Output the (X, Y) coordinate of the center of the cell containing the given text.  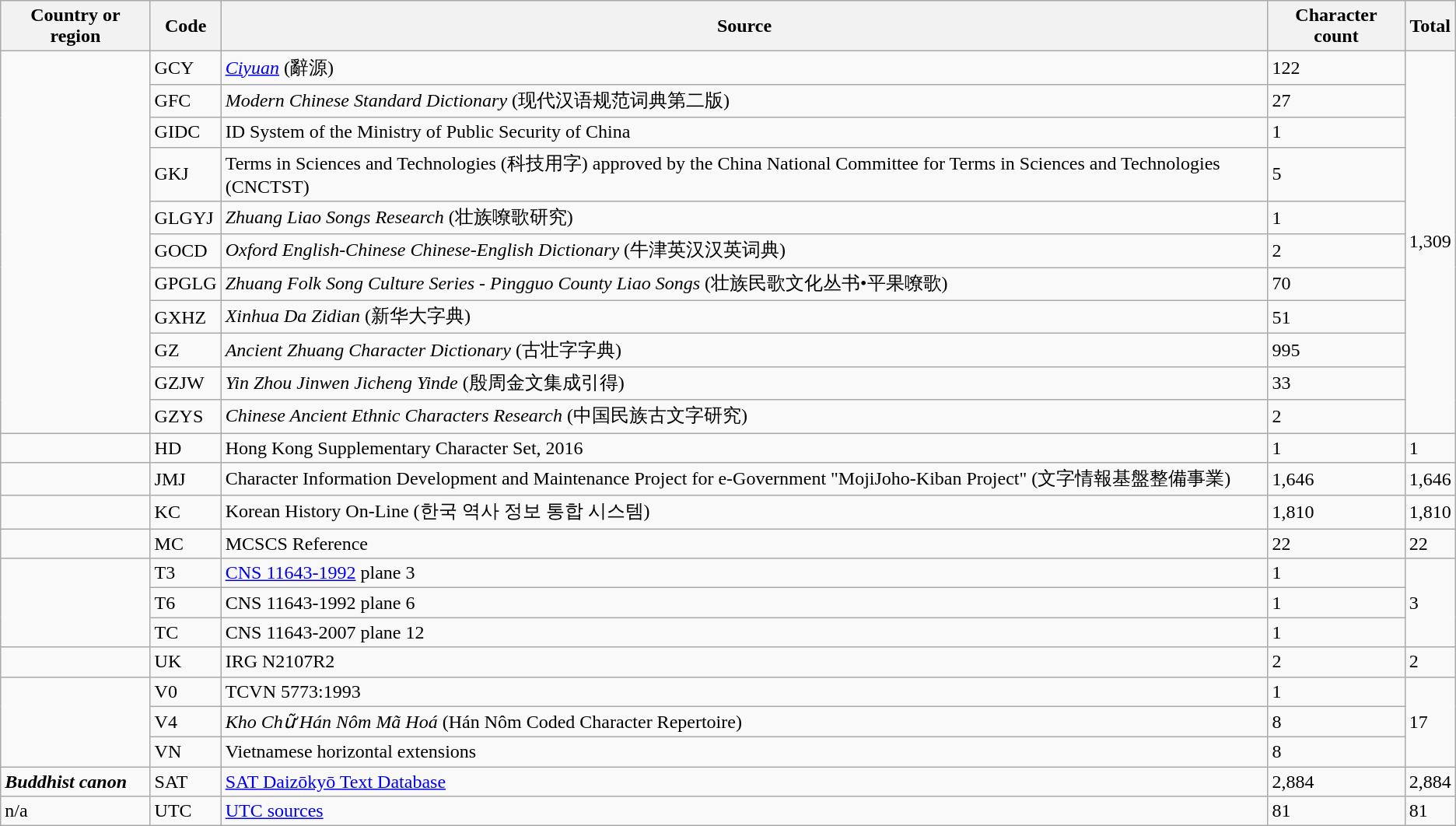
Source (744, 26)
Chinese Ancient Ethnic Characters Research (中国民族古文字研究) (744, 417)
n/a (75, 811)
HD (185, 447)
IRG N2107R2 (744, 662)
GZJW (185, 383)
GZ (185, 350)
Korean History On-Line (한국 역사 정보 통합 시스템) (744, 512)
CNS 11643-1992 plane 6 (744, 603)
GOCD (185, 250)
GCY (185, 68)
Character Information Development and Maintenance Project for e-Government "MojiJoho-Kiban Project" (文字情報基盤整備事業) (744, 479)
Zhuang Liao Songs Research (壮族嘹歌研究) (744, 218)
1,309 (1430, 243)
Ciyuan (辭源) (744, 68)
GLGYJ (185, 218)
GFC (185, 101)
GKJ (185, 174)
UTC sources (744, 811)
VN (185, 752)
SAT (185, 782)
JMJ (185, 479)
UK (185, 662)
Kho Chữ Hán Nôm Mã Hoá (Hán Nôm Coded Character Repertoire) (744, 722)
GXHZ (185, 317)
27 (1336, 101)
CNS 11643-2007 plane 12 (744, 632)
MC (185, 544)
51 (1336, 317)
Buddhist canon (75, 782)
Terms in Sciences and Technologies (科技用字) approved by the China National Committee for Terms in Sciences and Technologies (CNCTST) (744, 174)
5 (1336, 174)
Ancient Zhuang Character Dictionary (古壮字字典) (744, 350)
70 (1336, 285)
Yin Zhou Jinwen Jicheng Yinde (殷周金文集成引得) (744, 383)
995 (1336, 350)
Modern Chinese Standard Dictionary (现代汉语规范词典第二版) (744, 101)
3 (1430, 603)
V0 (185, 691)
Vietnamese horizontal extensions (744, 752)
TCVN 5773:1993 (744, 691)
Hong Kong Supplementary Character Set, 2016 (744, 447)
Oxford English-Chinese Chinese-English Dictionary (牛津英汉汉英词典) (744, 250)
17 (1430, 722)
KC (185, 512)
GZYS (185, 417)
GIDC (185, 132)
MCSCS Reference (744, 544)
Character count (1336, 26)
Total (1430, 26)
CNS 11643-1992 plane 3 (744, 573)
TC (185, 632)
SAT Daizōkyō Text Database (744, 782)
Code (185, 26)
T6 (185, 603)
Zhuang Folk Song Culture Series - Pingguo County Liao Songs (壮族民歌文化丛书•平果嘹歌) (744, 285)
ID System of the Ministry of Public Security of China (744, 132)
GPGLG (185, 285)
UTC (185, 811)
V4 (185, 722)
Country or region (75, 26)
T3 (185, 573)
33 (1336, 383)
122 (1336, 68)
Xinhua Da Zidian (新华大字典) (744, 317)
